Locate the cell with the specified text and output its [X, Y] center coordinate. 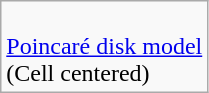
Poincaré disk model(Cell centered) [104, 47]
